Search for the cell housing the specified text and yield its (x, y) center coordinate. 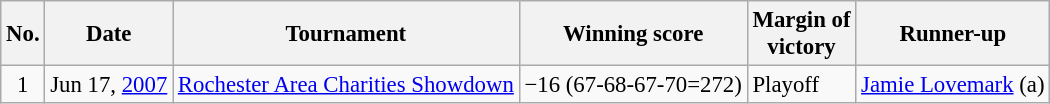
Playoff (802, 85)
−16 (67-68-67-70=272) (633, 85)
Jamie Lovemark (a) (953, 85)
1 (23, 85)
Rochester Area Charities Showdown (346, 85)
Runner-up (953, 34)
Winning score (633, 34)
Jun 17, 2007 (109, 85)
Date (109, 34)
Tournament (346, 34)
No. (23, 34)
Margin ofvictory (802, 34)
